Provide the (x, y) coordinate of the cell's center where the given text is located.  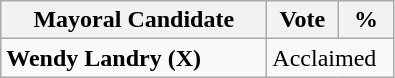
Acclaimed (330, 58)
Wendy Landry (X) (134, 58)
Vote (302, 20)
Mayoral Candidate (134, 20)
% (366, 20)
